Identify which cell holds the provided text, then report its (X, Y) central coordinate. 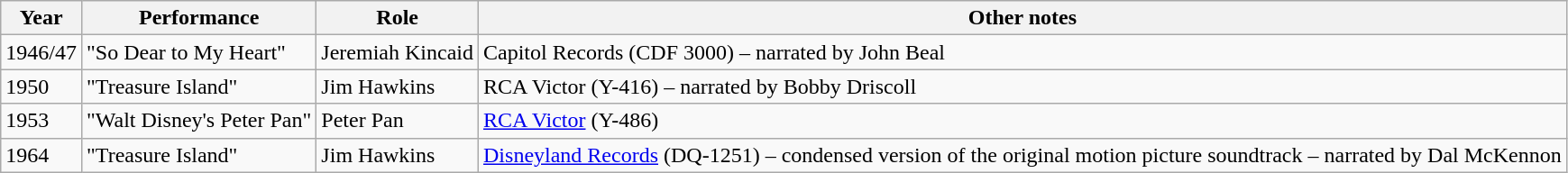
1950 (41, 86)
Performance (198, 18)
Other notes (1022, 18)
Jeremiah Kincaid (398, 52)
Disneyland Records (DQ-1251) – condensed version of the original motion picture soundtrack – narrated by Dal McKennon (1022, 155)
Capitol Records (CDF 3000) – narrated by John Beal (1022, 52)
Peter Pan (398, 121)
1953 (41, 121)
"Walt Disney's Peter Pan" (198, 121)
1964 (41, 155)
Role (398, 18)
1946/47 (41, 52)
RCA Victor (Y-486) (1022, 121)
Year (41, 18)
RCA Victor (Y-416) – narrated by Bobby Driscoll (1022, 86)
"So Dear to My Heart" (198, 52)
